Identify which cell holds the provided text, then report its (X, Y) central coordinate. 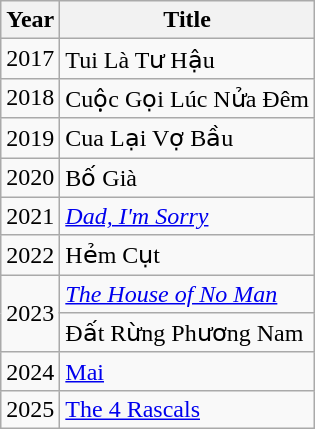
2023 (30, 314)
Title (188, 20)
Year (30, 20)
Cuộc Gọi Lúc Nửa Đêm (188, 98)
Tui Là Tư Hậu (188, 59)
Cua Lại Vợ Bầu (188, 138)
2018 (30, 98)
2019 (30, 138)
Đất Rừng Phương Nam (188, 333)
2017 (30, 59)
2020 (30, 178)
The 4 Rascals (188, 409)
2025 (30, 409)
Bố Già (188, 178)
Mai (188, 371)
Dad, I'm Sorry (188, 216)
2021 (30, 216)
Hẻm Cụt (188, 255)
2024 (30, 371)
The House of No Man (188, 294)
2022 (30, 255)
